Return the [x, y] coordinate for the center point of the cell that contains the specified text.  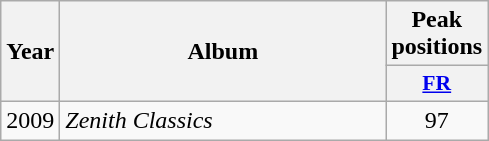
Peak positions [437, 34]
2009 [30, 120]
Year [30, 52]
FR [437, 84]
Album [223, 52]
Zenith Classics [223, 120]
97 [437, 120]
